Scan for the cell matching the given text and deliver its [x, y] coordinate at center. 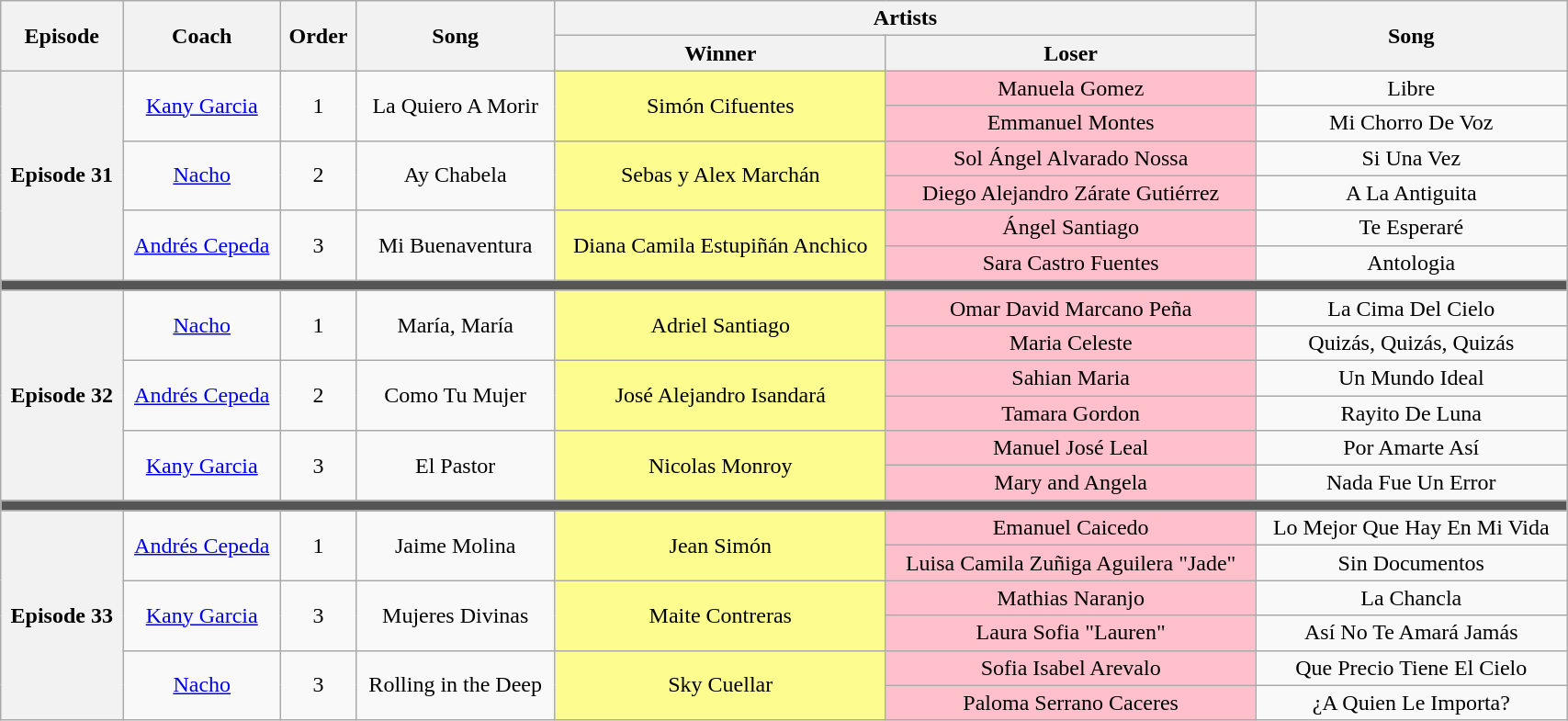
Emanuel Caicedo [1071, 528]
La Quiero A Morir [456, 106]
Sahian Maria [1071, 377]
Ángel Santiago [1071, 228]
Te Esperaré [1411, 228]
Que Precio Tiene El Cielo [1411, 668]
María, María [456, 325]
Manuela Gomez [1071, 88]
El Pastor [456, 466]
Jaime Molina [456, 546]
Antologia [1411, 263]
Sky Cuellar [720, 685]
Sara Castro Fuentes [1071, 263]
Manuel José Leal [1071, 448]
Omar David Marcano Peña [1071, 308]
Maite Contreras [720, 615]
Emmanuel Montes [1071, 123]
Paloma Serrano Caceres [1071, 703]
Rolling in the Deep [456, 685]
Como Tu Mujer [456, 395]
Simón Cifuentes [720, 106]
Diego Alejandro Zárate Gutiérrez [1071, 193]
¿A Quien Le Importa? [1411, 703]
Luisa Camila Zuñiga Aguilera "Jade" [1071, 563]
Mathias Naranjo [1071, 598]
A La Antiguita [1411, 193]
Mi Chorro De Voz [1411, 123]
Winner [720, 53]
Jean Simón [720, 546]
Libre [1411, 88]
Sebas y Alex Marchán [720, 175]
Diana Camila Estupiñán Anchico [720, 245]
Artists [906, 18]
Episode 31 [62, 175]
La Cima Del Cielo [1411, 308]
Si Una Vez [1411, 158]
Nicolas Monroy [720, 466]
Order [319, 36]
Episode 33 [62, 615]
Adriel Santiago [720, 325]
Maria Celeste [1071, 343]
Sin Documentos [1411, 563]
Ay Chabela [456, 175]
Un Mundo Ideal [1411, 377]
Nada Fue Un Error [1411, 483]
Episode [62, 36]
Loser [1071, 53]
José Alejandro Isandará [720, 395]
Episode 32 [62, 395]
La Chancla [1411, 598]
Quizás, Quizás, Quizás [1411, 343]
Tamara Gordon [1071, 412]
Mujeres Divinas [456, 615]
Así No Te Amará Jamás [1411, 633]
Coach [202, 36]
Mary and Angela [1071, 483]
Laura Sofia "Lauren" [1071, 633]
Lo Mejor Que Hay En Mi Vida [1411, 528]
Por Amarte Así [1411, 448]
Rayito De Luna [1411, 412]
Mi Buenaventura [456, 245]
Sofia Isabel Arevalo [1071, 668]
Sol Ángel Alvarado Nossa [1071, 158]
